Pinpoint the cell where the given text exists, returning its (X, Y) midpoint coordinate. 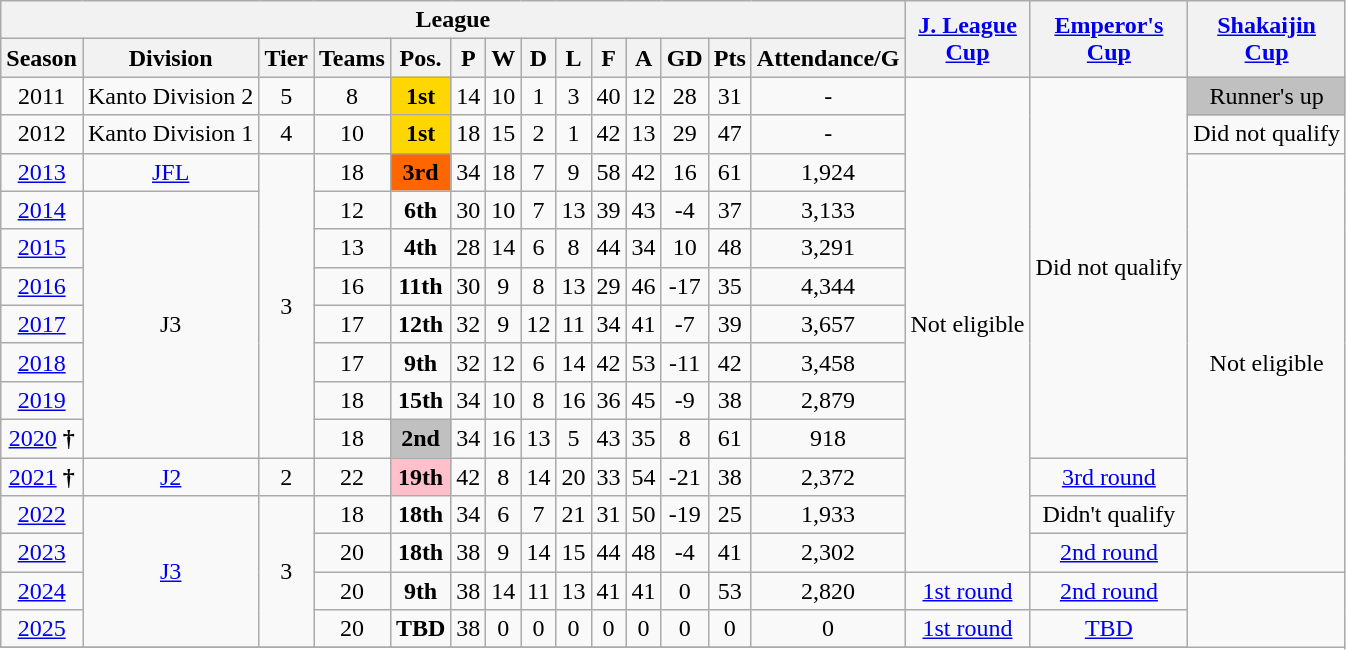
2012 (42, 134)
Didn't qualify (1109, 515)
2015 (42, 248)
47 (730, 134)
Runner's up (1267, 96)
Emperor'sCup (1109, 39)
15th (420, 400)
22 (352, 477)
A (644, 58)
GD (684, 58)
4th (420, 248)
50 (644, 515)
-9 (684, 400)
46 (644, 286)
J2 (170, 477)
-17 (684, 286)
1,924 (828, 172)
W (504, 58)
918 (828, 438)
2014 (42, 210)
Season (42, 58)
2016 (42, 286)
21 (574, 515)
2,820 (828, 591)
2018 (42, 362)
19th (420, 477)
45 (644, 400)
Teams (352, 58)
L (574, 58)
3,458 (828, 362)
Pts (730, 58)
-7 (684, 324)
D (538, 58)
Attendance/G (828, 58)
F (608, 58)
4 (286, 134)
2011 (42, 96)
33 (608, 477)
2024 (42, 591)
2nd (420, 438)
Tier (286, 58)
2023 (42, 553)
2021 † (42, 477)
1,933 (828, 515)
6th (420, 210)
Pos. (420, 58)
2,879 (828, 400)
League (453, 20)
37 (730, 210)
3,291 (828, 248)
25 (730, 515)
2017 (42, 324)
3rd (420, 172)
2022 (42, 515)
12th (420, 324)
Division (170, 58)
ShakaijinCup (1267, 39)
Kanto Division 1 (170, 134)
J. LeagueCup (968, 39)
2020 † (42, 438)
2013 (42, 172)
JFL (170, 172)
3,133 (828, 210)
36 (608, 400)
54 (644, 477)
2025 (42, 629)
40 (608, 96)
4,344 (828, 286)
-11 (684, 362)
2,302 (828, 553)
58 (608, 172)
3,657 (828, 324)
11th (420, 286)
Kanto Division 2 (170, 96)
P (468, 58)
2019 (42, 400)
2,372 (828, 477)
-21 (684, 477)
-19 (684, 515)
3rd round (1109, 477)
